Search for the cell housing the specified text and yield its [x, y] center coordinate. 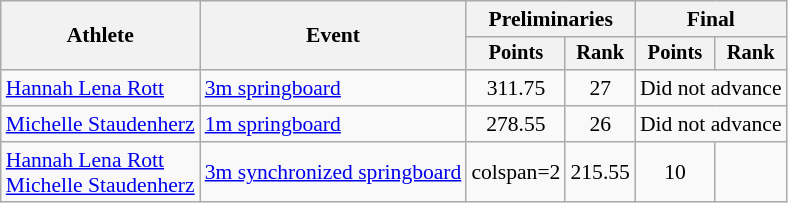
Preliminaries [550, 19]
27 [600, 88]
3m synchronized springboard [334, 172]
Hannah Lena RottMichelle Staudenherz [100, 172]
10 [675, 172]
Athlete [100, 36]
311.75 [516, 88]
colspan=2 [516, 172]
Hannah Lena Rott [100, 88]
26 [600, 124]
Event [334, 36]
215.55 [600, 172]
1m springboard [334, 124]
3m springboard [334, 88]
Final [711, 19]
278.55 [516, 124]
Michelle Staudenherz [100, 124]
